Capture the cell that displays the provided text and extract its (X, Y) central coordinate. 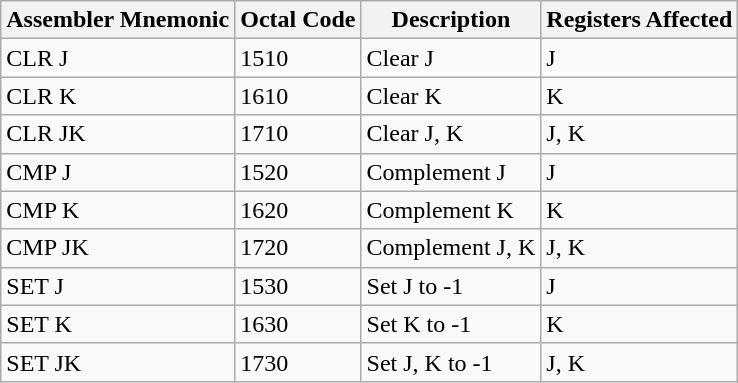
Octal Code (298, 20)
Assembler Mnemonic (118, 20)
1620 (298, 210)
1630 (298, 324)
1520 (298, 172)
CLR JK (118, 134)
1710 (298, 134)
CMP K (118, 210)
Clear K (451, 96)
Clear J, K (451, 134)
CLR J (118, 58)
SET K (118, 324)
Complement K (451, 210)
1720 (298, 248)
Set K to -1 (451, 324)
Clear J (451, 58)
1610 (298, 96)
Complement J (451, 172)
CMP JK (118, 248)
SET J (118, 286)
Set J to -1 (451, 286)
Registers Affected (640, 20)
Description (451, 20)
Set J, K to -1 (451, 362)
CLR K (118, 96)
1730 (298, 362)
CMP J (118, 172)
1510 (298, 58)
SET JK (118, 362)
Complement J, K (451, 248)
1530 (298, 286)
